Capture the cell that displays the provided text and extract its [x, y] central coordinate. 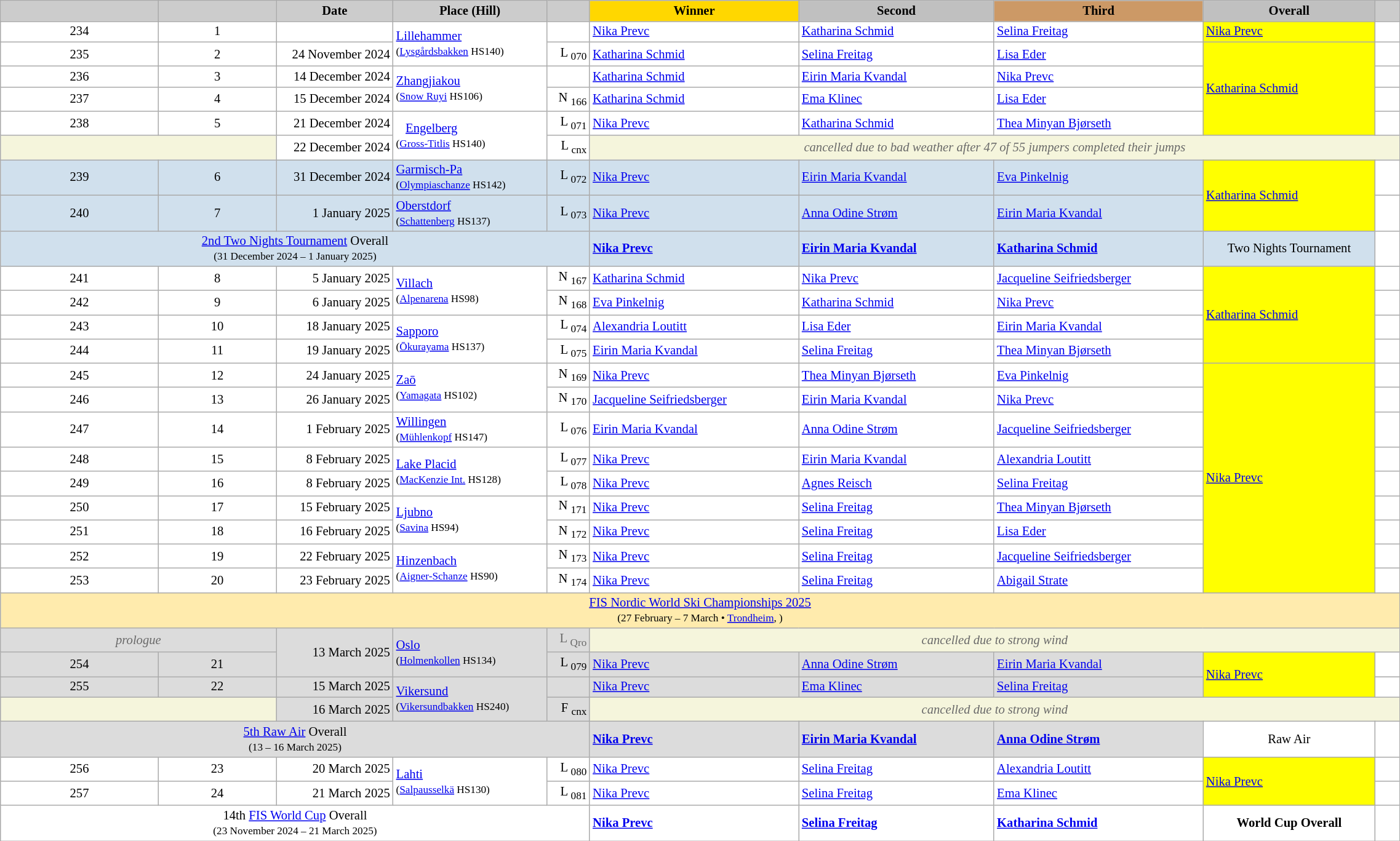
23 [217, 769]
243 [79, 326]
236 [79, 76]
245 [79, 375]
L 077 [568, 459]
21 December 2024 [335, 123]
16 [217, 484]
L 071 [568, 123]
14 [217, 429]
238 [79, 123]
L 072 [568, 177]
24 November 2024 [335, 54]
3 [217, 76]
L 073 [568, 213]
Vikersund(Vikersundbakken HS240) [470, 699]
17 [217, 507]
241 [79, 278]
Sapporo(Ōkurayama HS137) [470, 338]
19 January 2025 [335, 351]
Place (Hill) [470, 10]
2 [217, 54]
242 [79, 303]
14 December 2024 [335, 76]
13 March 2025 [335, 652]
N 173 [568, 556]
cancelled due to bad weather after 47 of 55 jumpers completed their jumps [994, 148]
N 166 [568, 98]
247 [79, 429]
N 169 [568, 375]
N 168 [568, 303]
22 [217, 687]
Oslo(Holmenkollen HS134) [470, 652]
20 [217, 580]
Abigail Strate [1098, 580]
1 February 2025 [335, 429]
Lake Placid(MacKenzie Int. HS128) [470, 471]
239 [79, 177]
Zhangjiakou (Snow Ruyi HS106) [470, 89]
254 [79, 664]
253 [79, 580]
240 [79, 213]
N 171 [568, 507]
248 [79, 459]
N 167 [568, 278]
Ljubno (Savina HS94) [470, 519]
14th FIS World Cup Overall(23 November 2024 – 21 March 2025) [295, 823]
21 [217, 664]
L 070 [568, 54]
L 078 [568, 484]
16 March 2025 [335, 709]
255 [79, 687]
6 January 2025 [335, 303]
15 February 2025 [335, 507]
6 [217, 177]
Two Nights Tournament [1289, 249]
N 170 [568, 399]
251 [79, 532]
19 [217, 556]
250 [79, 507]
16 February 2025 [335, 532]
1 [217, 31]
1 January 2025 [335, 213]
235 [79, 54]
prologue [138, 640]
Willingen(Mühlenkopf HS147) [470, 429]
L 079 [568, 664]
13 [217, 399]
24 January 2025 [335, 375]
252 [79, 556]
Oberstdorf(Schattenberg HS137) [470, 213]
9 [217, 303]
24 [217, 794]
Date [335, 10]
L 081 [568, 794]
Third [1098, 10]
18 [217, 532]
8 [217, 278]
10 [217, 326]
L 074 [568, 326]
18 January 2025 [335, 326]
Zaō(Yamagata HS102) [470, 388]
15 December 2024 [335, 98]
2nd Two Nights Tournament Overall(31 December 2024 – 1 January 2025) [295, 249]
Raw Air [1289, 739]
5 [217, 123]
11 [217, 351]
234 [79, 31]
Lillehammer(Lysgårdsbakken HS140) [470, 43]
23 February 2025 [335, 580]
257 [79, 794]
Winner [694, 10]
N 174 [568, 580]
L 080 [568, 769]
22 December 2024 [335, 148]
256 [79, 769]
15 March 2025 [335, 687]
5 January 2025 [335, 278]
22 February 2025 [335, 556]
F cnx [568, 709]
249 [79, 484]
20 March 2025 [335, 769]
Garmisch-Pa(Olympiaschanze HS142) [470, 177]
L 075 [568, 351]
Agnes Reisch [896, 484]
31 December 2024 [335, 177]
Overall [1289, 10]
L Qro [568, 640]
4 [217, 98]
N 172 [568, 532]
Hinzenbach(Aigner-Schanze HS90) [470, 568]
26 January 2025 [335, 399]
244 [79, 351]
Villach(Alpenarena HS98) [470, 290]
FIS Nordic World Ski Championships 2025(27 February – 7 March • Trondheim, ) [700, 610]
Second [896, 10]
21 March 2025 [335, 794]
World Cup Overall [1289, 823]
L cnx [568, 148]
15 [217, 459]
Lahti(Salpausselkä HS130) [470, 781]
246 [79, 399]
7 [217, 213]
5th Raw Air Overall(13 – 16 March 2025) [295, 739]
L 076 [568, 429]
12 [217, 375]
Engelberg(Gross-Titlis HS140) [470, 135]
237 [79, 98]
